Capture the cell that displays the provided text and extract its [x, y] central coordinate. 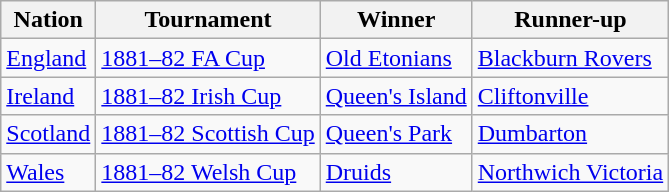
Druids [396, 172]
1881–82 Welsh Cup [208, 172]
Queen's Park [396, 134]
Winner [396, 20]
1881–82 FA Cup [208, 58]
Runner-up [570, 20]
1881–82 Irish Cup [208, 96]
Tournament [208, 20]
Queen's Island [396, 96]
Old Etonians [396, 58]
Wales [48, 172]
Nation [48, 20]
England [48, 58]
Cliftonville [570, 96]
Scotland [48, 134]
Dumbarton [570, 134]
Blackburn Rovers [570, 58]
1881–82 Scottish Cup [208, 134]
Ireland [48, 96]
Northwich Victoria [570, 172]
